Output the (X, Y) coordinate of the center of the cell containing the given text.  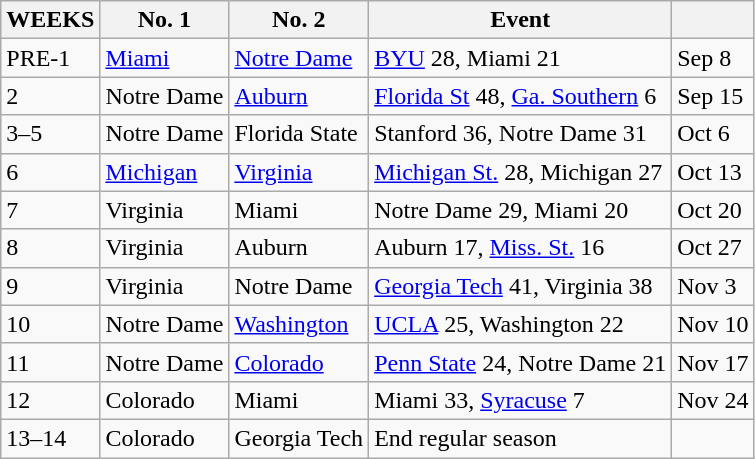
Event (520, 20)
Nov 10 (713, 324)
Georgia Tech 41, Virginia 38 (520, 286)
13–14 (50, 438)
Auburn 17, Miss. St. 16 (520, 248)
Washington (299, 324)
Florida State (299, 134)
Oct 27 (713, 248)
Georgia Tech (299, 438)
Oct 13 (713, 172)
Nov 17 (713, 362)
UCLA 25, Washington 22 (520, 324)
8 (50, 248)
PRE-1 (50, 58)
Oct 20 (713, 210)
Penn State 24, Notre Dame 21 (520, 362)
Nov 24 (713, 400)
Florida St 48, Ga. Southern 6 (520, 96)
No. 2 (299, 20)
Oct 6 (713, 134)
Sep 15 (713, 96)
No. 1 (164, 20)
6 (50, 172)
WEEKS (50, 20)
10 (50, 324)
Notre Dame 29, Miami 20 (520, 210)
11 (50, 362)
3–5 (50, 134)
12 (50, 400)
Sep 8 (713, 58)
Miami 33, Syracuse 7 (520, 400)
End regular season (520, 438)
BYU 28, Miami 21 (520, 58)
7 (50, 210)
Michigan St. 28, Michigan 27 (520, 172)
Stanford 36, Notre Dame 31 (520, 134)
Nov 3 (713, 286)
2 (50, 96)
9 (50, 286)
Michigan (164, 172)
